From the cell containing the given text, extract its center point as [x, y] coordinate. 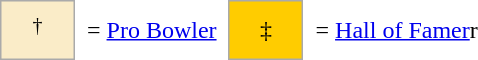
‡ [266, 30]
= Pro Bowler [152, 30]
† [38, 30]
